Detect which cell encompasses the target text, then output its (X, Y) center coordinate. 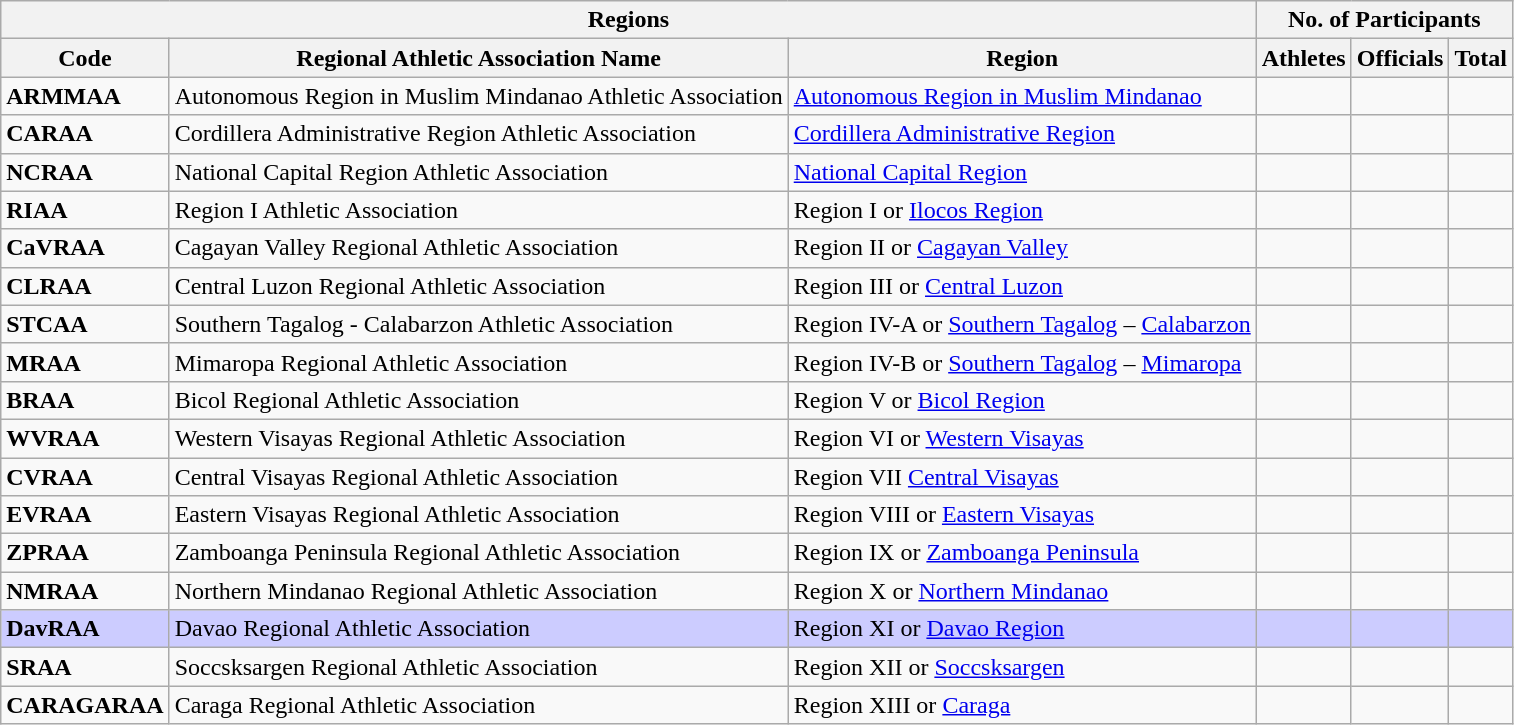
WVRAA (85, 438)
Region IV-B or Southern Tagalog – Mimaropa (1022, 362)
CLRAA (85, 286)
Davao Regional Athletic Association (478, 629)
Caraga Regional Athletic Association (478, 705)
Southern Tagalog - Calabarzon Athletic Association (478, 324)
No. of Participants (1384, 20)
Western Visayas Regional Athletic Association (478, 438)
Region IV-A or Southern Tagalog – Calabarzon (1022, 324)
Total (1481, 58)
NCRAA (85, 172)
DavRAA (85, 629)
Central Luzon Regional Athletic Association (478, 286)
National Capital Region (1022, 172)
Region XII or Soccsksargen (1022, 667)
ZPRAA (85, 553)
CaVRAA (85, 248)
CARAGARAA (85, 705)
Region XI or Davao Region (1022, 629)
Regions (628, 20)
MRAA (85, 362)
Autonomous Region in Muslim Mindanao (1022, 96)
RIAA (85, 210)
Northern Mindanao Regional Athletic Association (478, 591)
Region (1022, 58)
Athletes (1304, 58)
SRAA (85, 667)
Autonomous Region in Muslim Mindanao Athletic Association (478, 96)
EVRAA (85, 515)
Region X or Northern Mindanao (1022, 591)
Region IX or Zamboanga Peninsula (1022, 553)
CVRAA (85, 477)
BRAA (85, 400)
Region VII Central Visayas (1022, 477)
CARAA (85, 134)
Code (85, 58)
ARMMAA (85, 96)
Bicol Regional Athletic Association (478, 400)
Soccsksargen Regional Athletic Association (478, 667)
National Capital Region Athletic Association (478, 172)
Region VI or Western Visayas (1022, 438)
Region II or Cagayan Valley (1022, 248)
Region I or Ilocos Region (1022, 210)
Mimaropa Regional Athletic Association (478, 362)
NMRAA (85, 591)
Region I Athletic Association (478, 210)
Cordillera Administrative Region (1022, 134)
Cordillera Administrative Region Athletic Association (478, 134)
Region III or Central Luzon (1022, 286)
Region V or Bicol Region (1022, 400)
Eastern Visayas Regional Athletic Association (478, 515)
Central Visayas Regional Athletic Association (478, 477)
Regional Athletic Association Name (478, 58)
Zamboanga Peninsula Regional Athletic Association (478, 553)
Region VIII or Eastern Visayas (1022, 515)
Officials (1400, 58)
Region XIII or Caraga (1022, 705)
STCAA (85, 324)
Cagayan Valley Regional Athletic Association (478, 248)
